Provide the (x, y) coordinate of the cell's center where the given text is located.  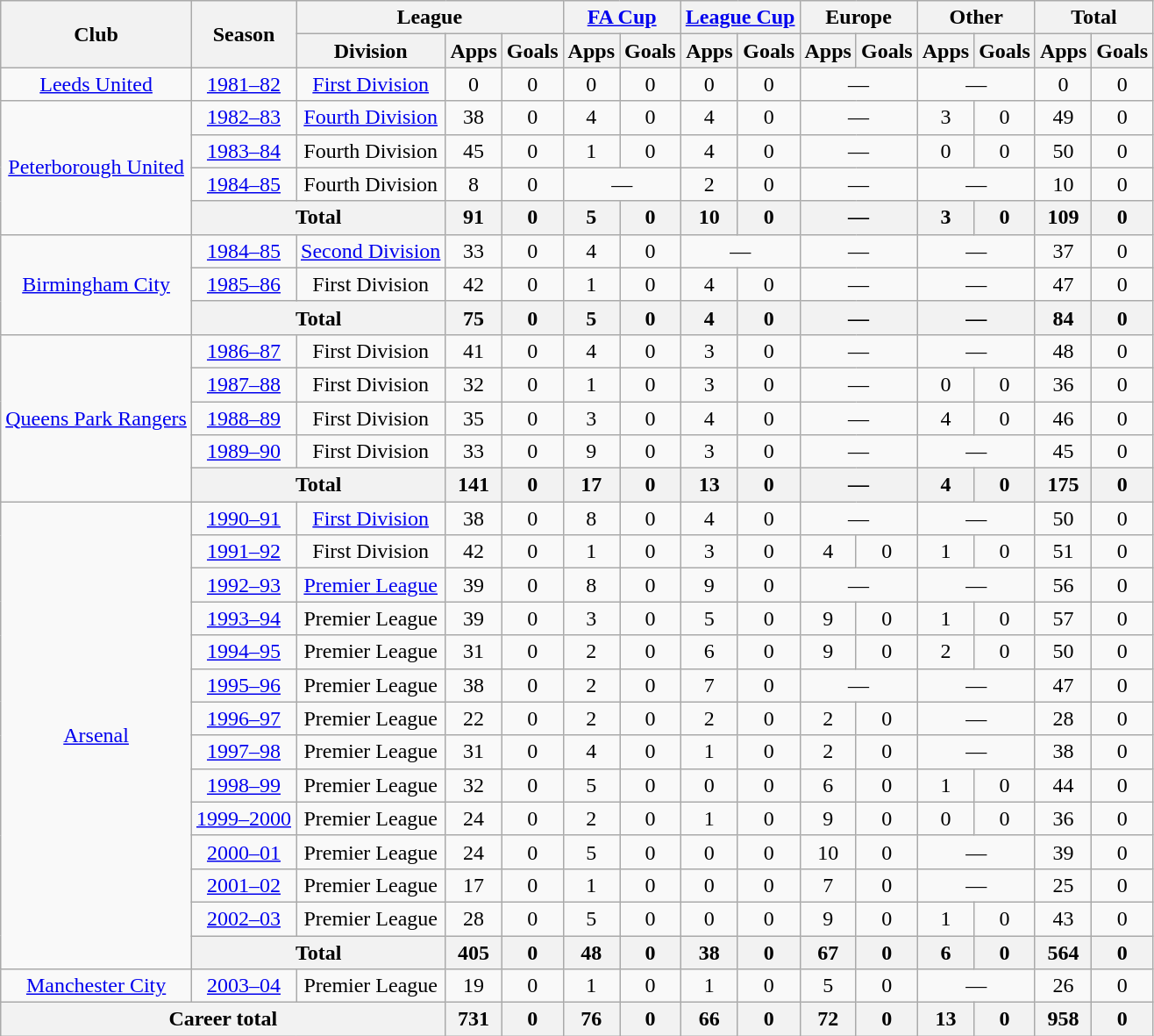
46 (1063, 418)
43 (1063, 918)
57 (1063, 618)
1990–91 (244, 518)
Queens Park Rangers (96, 418)
75 (474, 318)
1998–99 (244, 785)
41 (474, 351)
1999–2000 (244, 818)
1996–97 (244, 718)
35 (474, 418)
Club (96, 34)
1994–95 (244, 652)
84 (1063, 318)
1987–88 (244, 384)
1991–92 (244, 552)
564 (1063, 952)
1982–83 (244, 118)
1997–98 (244, 752)
Division (371, 51)
Season (244, 34)
Other (976, 18)
2001–02 (244, 885)
141 (474, 485)
Second Division (371, 251)
1993–94 (244, 618)
Leeds United (96, 84)
56 (1063, 585)
51 (1063, 552)
91 (474, 218)
731 (474, 1019)
49 (1063, 118)
26 (1063, 986)
1981–82 (244, 84)
2002–03 (244, 918)
405 (474, 952)
1985–86 (244, 284)
Career total (223, 1019)
2003–04 (244, 986)
FA Cup (622, 18)
1983–84 (244, 151)
Peterborough United (96, 168)
1992–93 (244, 585)
37 (1063, 251)
1989–90 (244, 452)
Birmingham City (96, 284)
League Cup (740, 18)
25 (1063, 885)
Manchester City (96, 986)
67 (828, 952)
76 (591, 1019)
1986–87 (244, 351)
2000–01 (244, 852)
1995–96 (244, 685)
1988–89 (244, 418)
19 (474, 986)
Europe (858, 18)
Arsenal (96, 735)
72 (828, 1019)
22 (474, 718)
44 (1063, 785)
League (430, 18)
109 (1063, 218)
66 (709, 1019)
175 (1063, 485)
958 (1063, 1019)
